Scan for the cell matching the given text and deliver its (X, Y) coordinate at center. 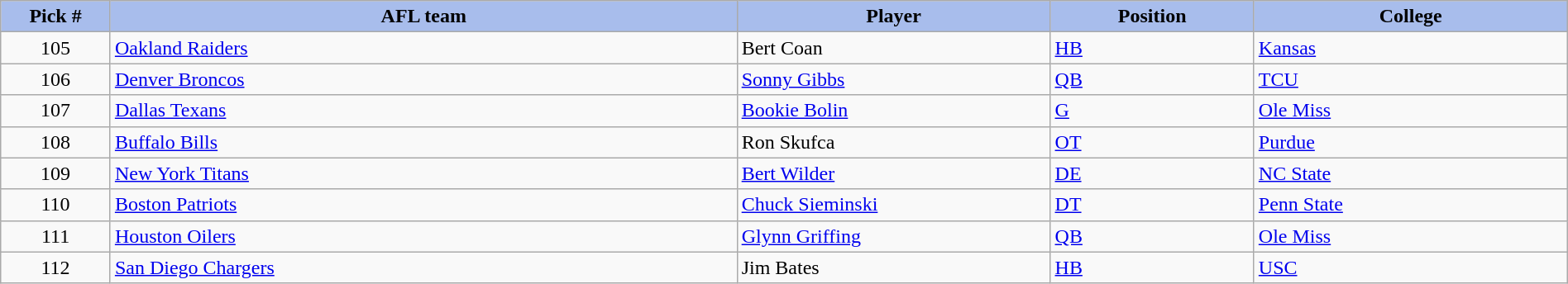
Bert Coan (893, 48)
Glynn Griffing (893, 236)
Houston Oilers (423, 236)
Oakland Raiders (423, 48)
110 (56, 205)
Purdue (1411, 142)
TCU (1411, 79)
G (1152, 111)
College (1411, 17)
112 (56, 267)
107 (56, 111)
108 (56, 142)
Chuck Sieminski (893, 205)
Position (1152, 17)
109 (56, 173)
105 (56, 48)
Kansas (1411, 48)
DE (1152, 173)
Buffalo Bills (423, 142)
Bert Wilder (893, 173)
111 (56, 236)
USC (1411, 267)
Sonny Gibbs (893, 79)
Boston Patriots (423, 205)
Bookie Bolin (893, 111)
OT (1152, 142)
San Diego Chargers (423, 267)
Jim Bates (893, 267)
Ron Skufca (893, 142)
Pick # (56, 17)
Denver Broncos (423, 79)
AFL team (423, 17)
New York Titans (423, 173)
Dallas Texans (423, 111)
Player (893, 17)
Penn State (1411, 205)
DT (1152, 205)
NC State (1411, 173)
106 (56, 79)
